Extract the [x, y] coordinate from the center of the cell holding the provided text.  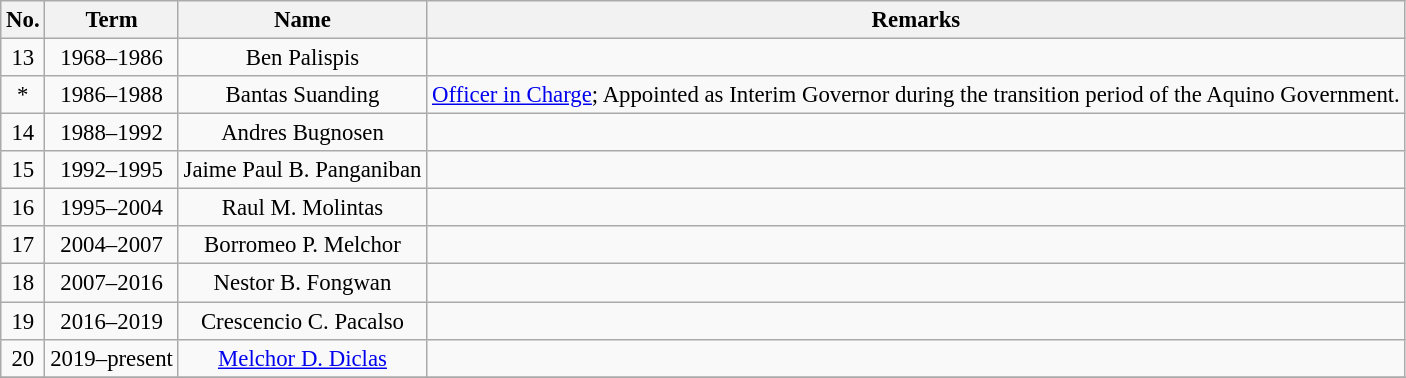
Remarks [916, 20]
Officer in Charge; Appointed as Interim Governor during the transition period of the Aquino Government. [916, 95]
Ben Palispis [302, 58]
1968–1986 [112, 58]
No. [23, 20]
Borromeo P. Melchor [302, 245]
1992–1995 [112, 170]
Melchor D. Diclas [302, 358]
Raul M. Molintas [302, 208]
* [23, 95]
15 [23, 170]
18 [23, 283]
Andres Bugnosen [302, 133]
2019–present [112, 358]
14 [23, 133]
1986–1988 [112, 95]
Term [112, 20]
2007–2016 [112, 283]
2016–2019 [112, 321]
20 [23, 358]
Jaime Paul B. Panganiban [302, 170]
19 [23, 321]
Bantas Suanding [302, 95]
Name [302, 20]
2004–2007 [112, 245]
13 [23, 58]
1995–2004 [112, 208]
1988–1992 [112, 133]
Nestor B. Fongwan [302, 283]
17 [23, 245]
16 [23, 208]
Crescencio C. Pacalso [302, 321]
